Determine the [x, y] coordinate at the center of the cell enclosing the given text.  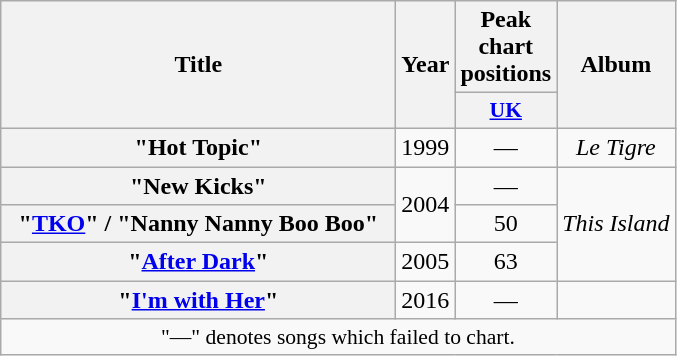
50 [506, 224]
"I'm with Her" [198, 300]
"TKO" / "Nanny Nanny Boo Boo" [198, 224]
"After Dark" [198, 262]
2016 [426, 300]
"New Kicks" [198, 185]
2004 [426, 204]
Album [616, 65]
Year [426, 65]
UK [506, 111]
2005 [426, 262]
63 [506, 262]
Le Tigre [616, 147]
1999 [426, 147]
Title [198, 65]
"—" denotes songs which failed to chart. [338, 337]
"Hot Topic" [198, 147]
This Island [616, 223]
Peak chart positions [506, 47]
